Scan for the cell matching the given text and deliver its (x, y) coordinate at center. 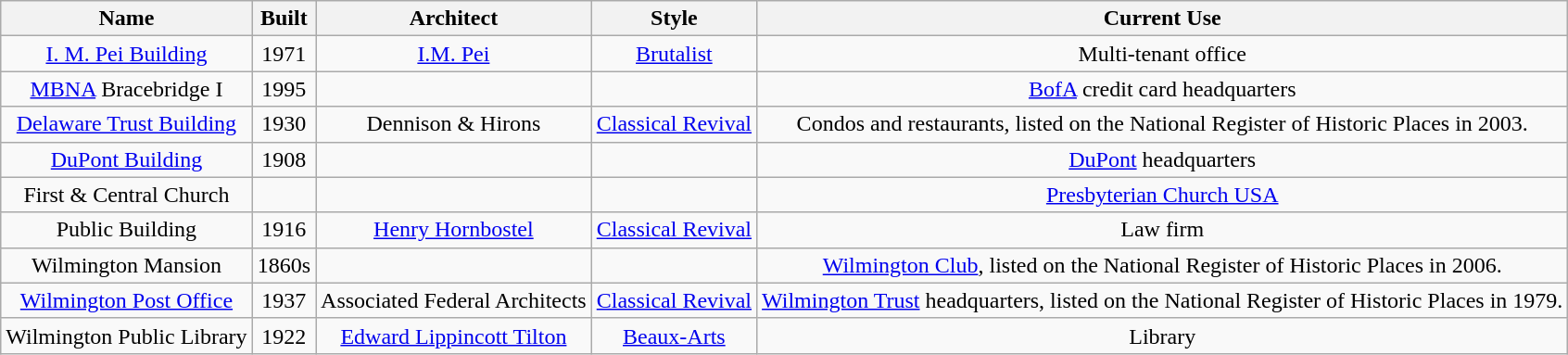
MBNA Bracebridge I (126, 89)
Associated Federal Architects (454, 300)
Style (674, 19)
Wilmington Post Office (126, 300)
Multi-tenant office (1162, 54)
BofA credit card headquarters (1162, 89)
First & Central Church (126, 195)
Edward Lippincott Tilton (454, 336)
Henry Hornbostel (454, 230)
1860s (284, 265)
I. M. Pei Building (126, 54)
I.M. Pei (454, 54)
DuPont Building (126, 159)
Public Building (126, 230)
Presbyterian Church USA (1162, 195)
Brutalist (674, 54)
Built (284, 19)
Current Use (1162, 19)
1916 (284, 230)
1971 (284, 54)
1937 (284, 300)
DuPont headquarters (1162, 159)
Dennison & Hirons (454, 124)
Law firm (1162, 230)
Architect (454, 19)
1930 (284, 124)
Condos and restaurants, listed on the National Register of Historic Places in 2003. (1162, 124)
Library (1162, 336)
Wilmington Mansion (126, 265)
Wilmington Club, listed on the National Register of Historic Places in 2006. (1162, 265)
Delaware Trust Building (126, 124)
1995 (284, 89)
1908 (284, 159)
Name (126, 19)
Beaux-Arts (674, 336)
Wilmington Public Library (126, 336)
Wilmington Trust headquarters, listed on the National Register of Historic Places in 1979. (1162, 300)
1922 (284, 336)
